Find where the given text appears and provide that cell's center as (X, Y) coordinate. 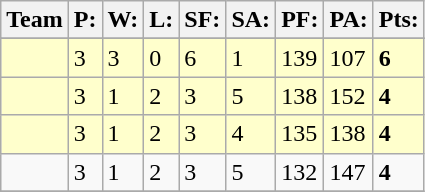
Pts: (398, 20)
PA: (348, 20)
L: (162, 20)
0 (162, 58)
152 (348, 96)
147 (348, 172)
PF: (300, 20)
132 (300, 172)
135 (300, 134)
P: (85, 20)
139 (300, 58)
W: (123, 20)
107 (348, 58)
Team (35, 20)
SF: (202, 20)
SA: (251, 20)
